For the text-containing cell, return its midpoint in [x, y] coordinate format. 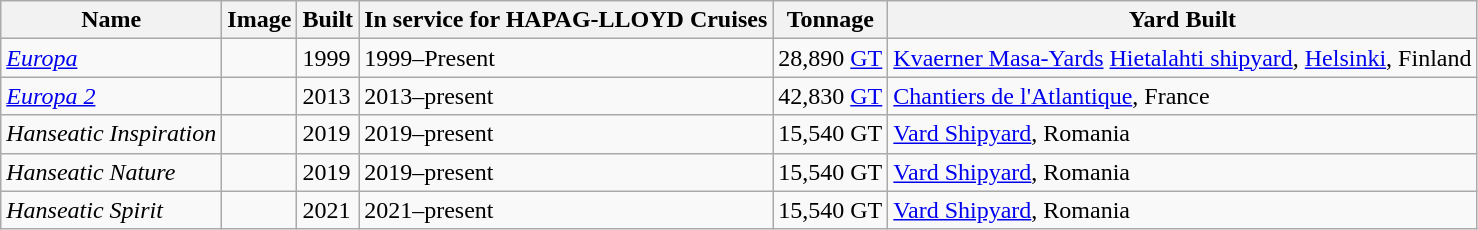
Name [112, 20]
Kvaerner Masa-Yards Hietalahti shipyard, Helsinki, Finland [1182, 58]
Tonnage [830, 20]
28,890 GT [830, 58]
Hanseatic Spirit [112, 210]
In service for HAPAG-LLOYD Cruises [566, 20]
1999–Present [566, 58]
1999 [328, 58]
42,830 GT [830, 96]
2021–present [566, 210]
Built [328, 20]
2013–present [566, 96]
Hanseatic Inspiration [112, 134]
Yard Built [1182, 20]
Europa [112, 58]
Chantiers de l'Atlantique, France [1182, 96]
2021 [328, 210]
Hanseatic Nature [112, 172]
2013 [328, 96]
Europa 2 [112, 96]
Image [260, 20]
